Determine the [x, y] coordinate at the center of the cell enclosing the given text.  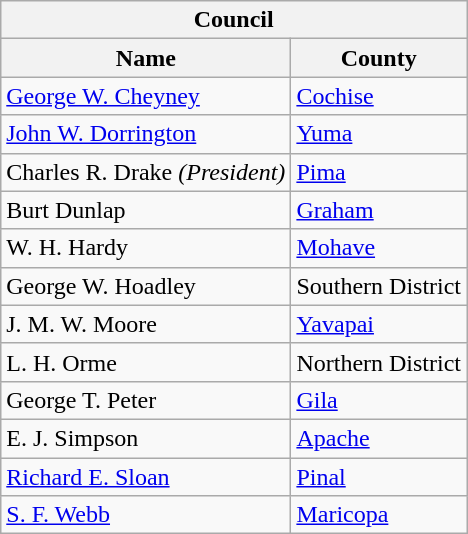
L. H. Orme [146, 362]
Gila [379, 400]
County [379, 58]
Cochise [379, 96]
Pima [379, 172]
W. H. Hardy [146, 248]
Charles R. Drake (President) [146, 172]
George T. Peter [146, 400]
J. M. W. Moore [146, 324]
Southern District [379, 286]
Council [234, 20]
Pinal [379, 477]
Name [146, 58]
Yavapai [379, 324]
Northern District [379, 362]
S. F. Webb [146, 515]
George W. Hoadley [146, 286]
Richard E. Sloan [146, 477]
Mohave [379, 248]
Burt Dunlap [146, 210]
E. J. Simpson [146, 438]
Graham [379, 210]
John W. Dorrington [146, 134]
George W. Cheyney [146, 96]
Apache [379, 438]
Maricopa [379, 515]
Yuma [379, 134]
